Pinpoint the cell where the given text exists, returning its (x, y) midpoint coordinate. 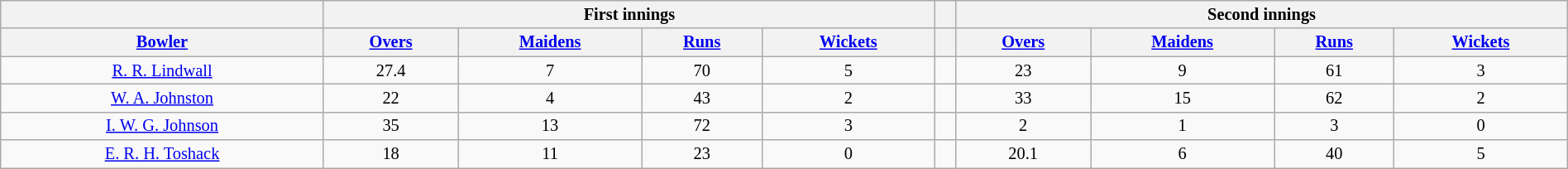
I. W. G. Johnson (162, 126)
9 (1182, 70)
13 (550, 126)
4 (550, 98)
70 (701, 70)
First innings (629, 14)
43 (701, 98)
7 (550, 70)
40 (1335, 154)
15 (1182, 98)
22 (390, 98)
Second innings (1262, 14)
35 (390, 126)
E. R. H. Toshack (162, 154)
11 (550, 154)
27.4 (390, 70)
1 (1182, 126)
W. A. Johnston (162, 98)
33 (1024, 98)
72 (701, 126)
20.1 (1024, 154)
18 (390, 154)
R. R. Lindwall (162, 70)
62 (1335, 98)
Bowler (162, 42)
6 (1182, 154)
61 (1335, 70)
